Find where the given text appears and provide that cell's center as [X, Y] coordinate. 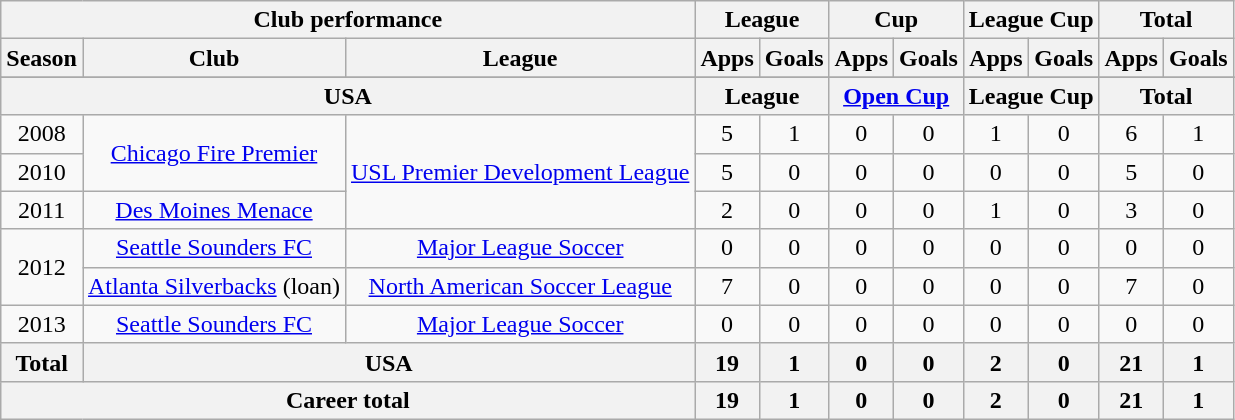
Club [214, 58]
Cup [896, 20]
USL Premier Development League [520, 172]
Season [42, 58]
Career total [348, 400]
Atlanta Silverbacks (loan) [214, 286]
Open Cup [896, 96]
2012 [42, 267]
2011 [42, 210]
2010 [42, 172]
3 [1131, 210]
6 [1131, 134]
2013 [42, 324]
Club performance [348, 20]
North American Soccer League [520, 286]
Des Moines Menace [214, 210]
2008 [42, 134]
Chicago Fire Premier [214, 153]
